Determine the (X, Y) coordinate at the center of the cell enclosing the given text.  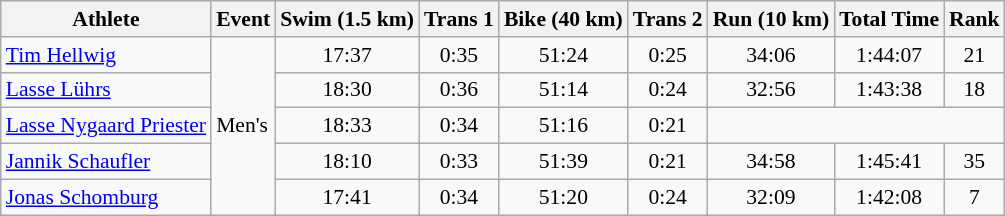
32:09 (771, 197)
Run (10 km) (771, 19)
17:37 (347, 55)
Tim Hellwig (106, 55)
Jonas Schomburg (106, 197)
18:33 (347, 126)
Total Time (889, 19)
7 (974, 197)
21 (974, 55)
34:06 (771, 55)
Bike (40 km) (564, 19)
51:20 (564, 197)
0:33 (459, 162)
Rank (974, 19)
1:44:07 (889, 55)
51:24 (564, 55)
32:56 (771, 90)
17:41 (347, 197)
Trans 2 (668, 19)
1:45:41 (889, 162)
0:35 (459, 55)
18:10 (347, 162)
Jannik Schaufler (106, 162)
Event (243, 19)
35 (974, 162)
18:30 (347, 90)
Athlete (106, 19)
Swim (1.5 km) (347, 19)
1:42:08 (889, 197)
18 (974, 90)
51:14 (564, 90)
0:36 (459, 90)
51:16 (564, 126)
Men's (243, 126)
0:25 (668, 55)
Trans 1 (459, 19)
51:39 (564, 162)
1:43:38 (889, 90)
Lasse Nygaard Priester (106, 126)
Lasse Lührs (106, 90)
34:58 (771, 162)
